Output the [x, y] coordinate of the center of the cell containing the given text.  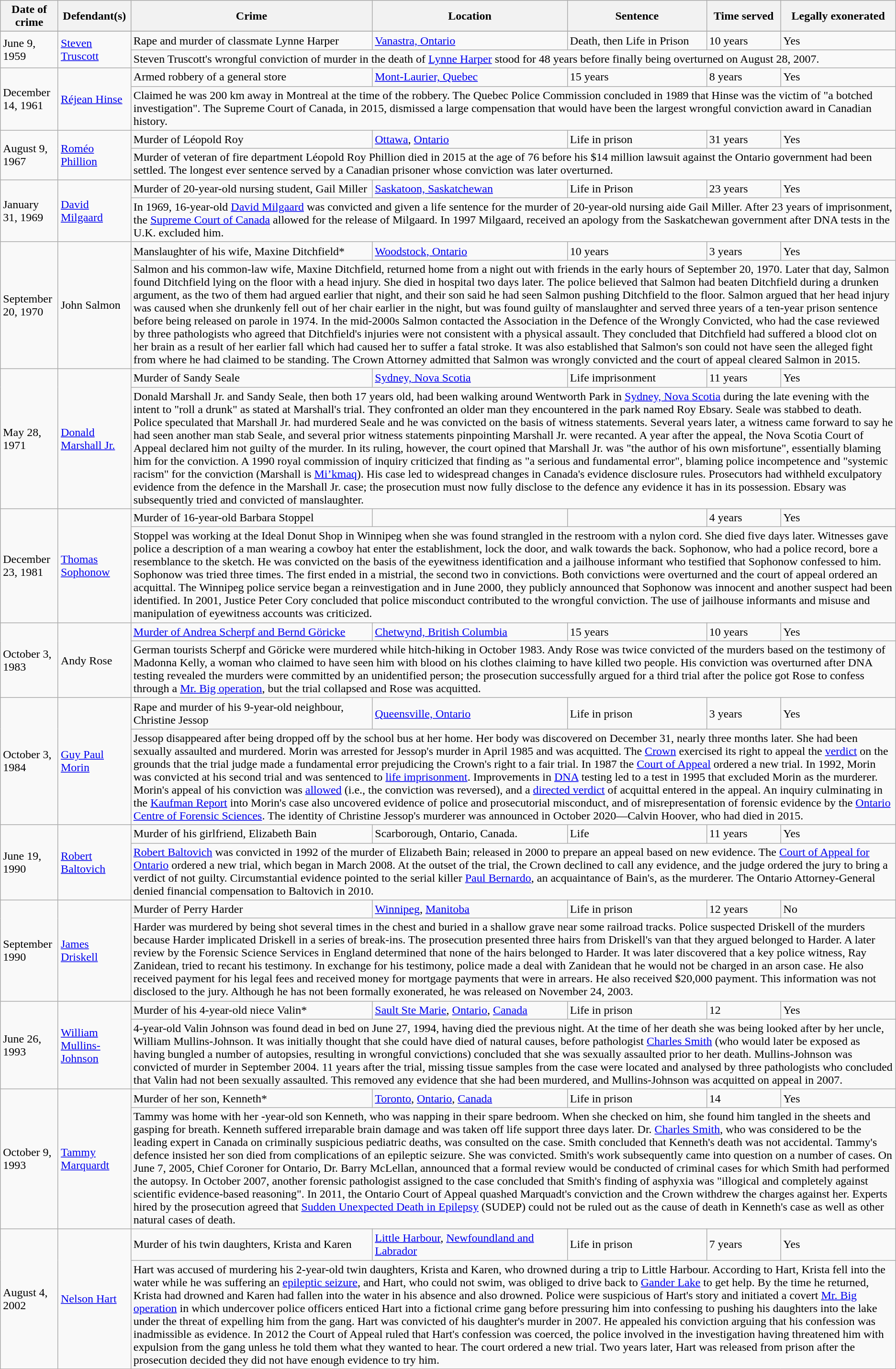
Murder of 20-year-old nursing student, Gail Miller [251, 189]
August 9, 1967 [30, 155]
Vanastra, Ontario [470, 41]
Andy Rose [94, 661]
William Mullins-Johnson [94, 1045]
Toronto, Ontario, Canada [470, 1098]
Woodstock, Ontario [470, 251]
14 [744, 1098]
Murder of his 4-year-old niece Valin* [251, 1010]
Scarborough, Ontario, Canada. [470, 834]
Life [637, 834]
June 19, 1990 [30, 863]
September 20, 1970 [30, 305]
Murder of Léopold Roy [251, 139]
December 14, 1961 [30, 99]
Robert Baltovich [94, 863]
Nelson Hart [94, 1299]
Roméo Phillion [94, 155]
December 23, 1981 [30, 566]
Murder of his twin daughters, Krista and Karen [251, 1245]
James Driskell [94, 951]
Sault Ste Marie, Ontario, Canada [470, 1010]
Mont-Laurier, Quebec [470, 77]
Manslaughter of his wife, Maxine Ditchfield* [251, 251]
Armed robbery of a general store [251, 77]
Location [470, 16]
8 years [744, 77]
June 26, 1993 [30, 1045]
Tammy Marquardt [94, 1159]
Murder of Sandy Seale [251, 378]
Ottawa, Ontario [470, 139]
Steven Truscott's wrongful conviction of murder in the death of Lynne Harper stood for 48 years before finally being overturned on August 28, 2007. [513, 59]
Winnipeg, Manitoba [470, 909]
June 9, 1959 [30, 50]
Sydney, Nova Scotia [470, 378]
Murder of 16-year-old Barbara Stoppel [251, 518]
Murder of Perry Harder [251, 909]
Defendant(s) [94, 16]
May 28, 1971 [30, 438]
31 years [744, 139]
Date of crime [30, 16]
Steven Truscott [94, 50]
David Milgaard [94, 211]
September 1990 [30, 951]
23 years [744, 189]
4 years [744, 518]
Murder of Andrea Scherpf and Bernd Göricke [251, 632]
Death, then Life in Prison [637, 41]
October 3, 1983 [30, 661]
Time served [744, 16]
Chetwynd, British Columbia [470, 632]
Thomas Sophonow [94, 566]
January 31, 1969 [30, 211]
No [838, 909]
Little Harbour, Newfoundland and Labrador [470, 1245]
Murder of her son, Kenneth* [251, 1098]
Legally exonerated [838, 16]
Life in Prison [637, 189]
7 years [744, 1245]
Murder of his girlfriend, Elizabeth Bain [251, 834]
Guy Paul Morin [94, 761]
Donald Marshall Jr. [94, 438]
October 9, 1993 [30, 1159]
October 3, 1984 [30, 761]
12 [744, 1010]
Queensville, Ontario [470, 713]
Réjean Hinse [94, 99]
Saskatoon, Saskatchewan [470, 189]
Sentence [637, 16]
12 years [744, 909]
Life imprisonment [637, 378]
Crime [251, 16]
Rape and murder of classmate Lynne Harper [251, 41]
August 4, 2002 [30, 1299]
John Salmon [94, 305]
Rape and murder of his 9-year-old neighbour, Christine Jessop [251, 713]
